Determine the [x, y] coordinate at the center of the cell enclosing the given text.  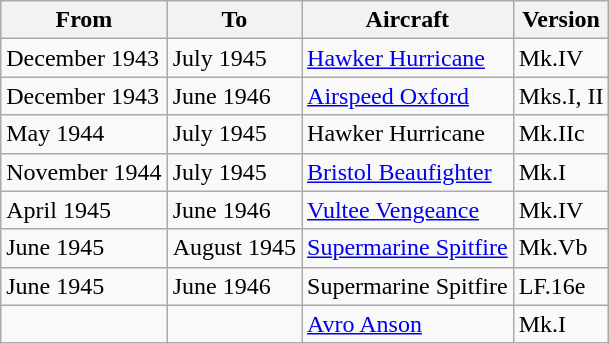
Aircraft [408, 20]
Airspeed Oxford [408, 96]
Mk.Vb [561, 248]
May 1944 [84, 134]
Version [561, 20]
LF.16e [561, 286]
Bristol Beaufighter [408, 172]
From [84, 20]
To [234, 20]
Avro Anson [408, 324]
Mk.IIc [561, 134]
November 1944 [84, 172]
Vultee Vengeance [408, 210]
April 1945 [84, 210]
Mks.I, II [561, 96]
August 1945 [234, 248]
